Extract the (x, y) coordinate from the center of the cell holding the provided text.  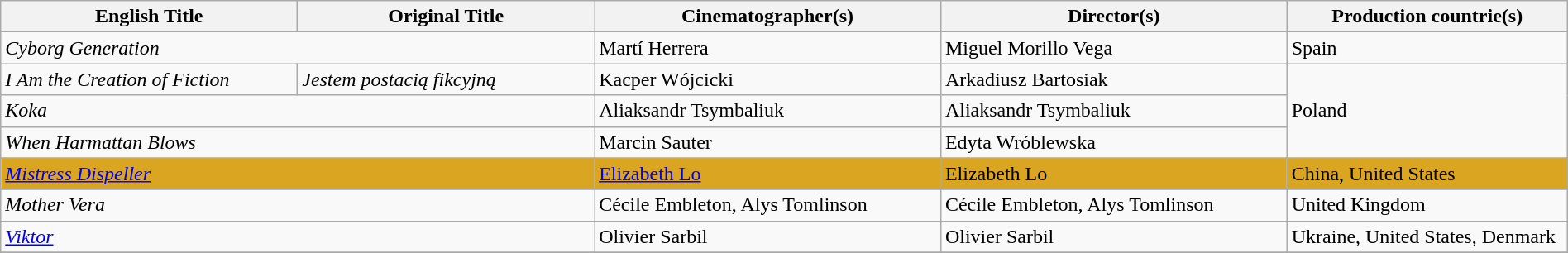
Poland (1427, 111)
Cyborg Generation (298, 48)
Spain (1427, 48)
Ukraine, United States, Denmark (1427, 236)
Viktor (298, 236)
Production countrie(s) (1427, 17)
Miguel Morillo Vega (1113, 48)
Director(s) (1113, 17)
Kacper Wójcicki (767, 79)
Original Title (447, 17)
Marcin Sauter (767, 142)
Mistress Dispeller (298, 174)
United Kingdom (1427, 205)
Mother Vera (298, 205)
Martí Herrera (767, 48)
When Harmattan Blows (298, 142)
China, United States (1427, 174)
Arkadiusz Bartosiak (1113, 79)
English Title (149, 17)
I Am the Creation of Fiction (149, 79)
Edyta Wróblewska (1113, 142)
Jestem postacią fikcyjną (447, 79)
Cinematographer(s) (767, 17)
Koka (298, 111)
